Find where the given text appears and provide that cell's center as (x, y) coordinate. 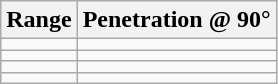
Penetration @ 90° (176, 20)
Range (39, 20)
